For the text-containing cell, return its midpoint in (X, Y) coordinate format. 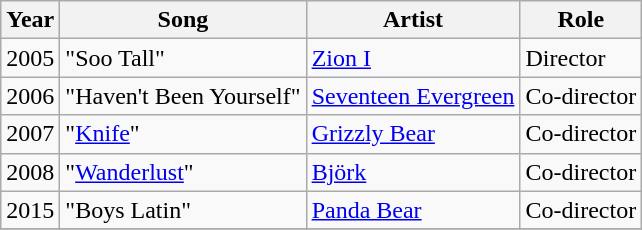
2007 (30, 134)
Director (581, 58)
2008 (30, 172)
"Haven't Been Yourself" (183, 96)
2015 (30, 210)
"Wanderlust" (183, 172)
Panda Bear (413, 210)
Zion I (413, 58)
"Knife" (183, 134)
Grizzly Bear (413, 134)
Björk (413, 172)
"Soo Tall" (183, 58)
2005 (30, 58)
Role (581, 20)
Artist (413, 20)
Seventeen Evergreen (413, 96)
Song (183, 20)
Year (30, 20)
"Boys Latin" (183, 210)
2006 (30, 96)
